Locate the cell with the specified text and output its (x, y) center coordinate. 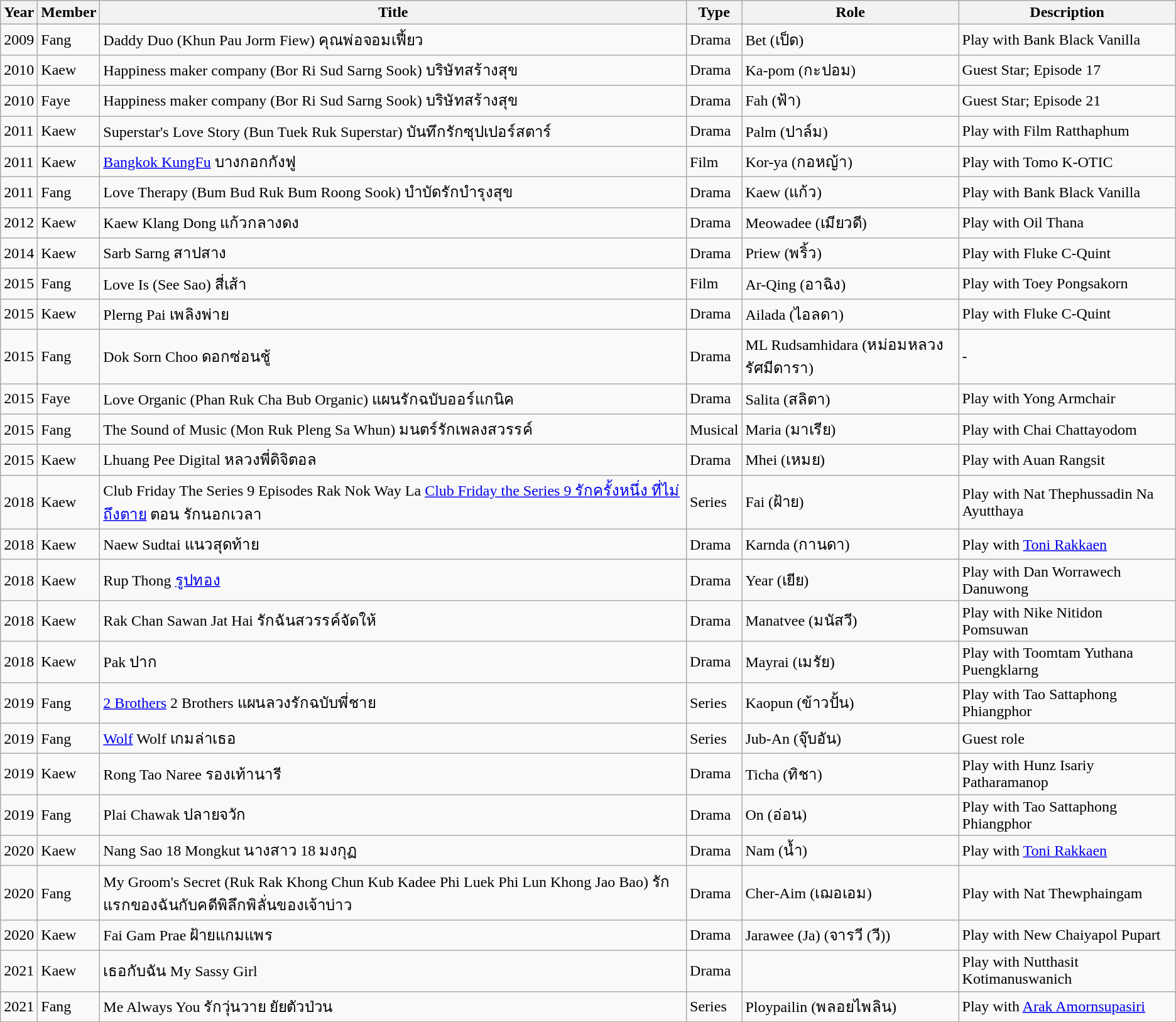
Play with Oil Thana (1067, 222)
Cher-Aim (เฌอเอม) (851, 893)
Naew Sudtai แนวสุดท้าย (393, 544)
2 Brothers 2 Brothers แผนลวงรักฉบับพี่ชาย (393, 702)
Year (เยีย) (851, 580)
Priew (พริ้ว) (851, 254)
Rak Chan Sawan Jat Hai รักฉันสวรรค์จัดให้ (393, 621)
Wolf Wolf เกมล่าเธอ (393, 739)
Play with Toomtam Yuthana Puengklarng (1067, 662)
Rong Tao Naree รองเท้านารี (393, 774)
Description (1067, 13)
Meowadee (เมียวดี) (851, 222)
Play with New Chaiyapol Pupart (1067, 935)
2012 (19, 222)
Jarawee (Ja) (จารวี (วี)) (851, 935)
ML Rudsamhidara (หม่อมหลวงรัศมีดารา) (851, 356)
Daddy Duo (Khun Pau Jorm Fiew) คุณพ่อจอมเฟี้ยว (393, 40)
Bet (เป็ด) (851, 40)
Ka-pom (กะปอม) (851, 70)
Fai (ฝ้าย) (851, 502)
Play with Yong Armchair (1067, 398)
เธอกับฉัน My Sassy Girl (393, 971)
Play with Dan Worrawech Danuwong (1067, 580)
Kaew Klang Dong แก้วกลางดง (393, 222)
Love Organic (Phan Ruk Cha Bub Organic) แผนรักฉบับออร์แกนิค (393, 398)
Play with Film Ratthaphum (1067, 131)
Lhuang Pee Digital หลวงพี่ดิจิตอล (393, 460)
My Groom's Secret (Ruk Rak Khong Chun Kub Kadee Phi Luek Phi Lun Khong Jao Bao) รักแรกของฉันกับคดีพิลึกพิลั่นของเจ้าบ่าว (393, 893)
Pak ปาก (393, 662)
Ar-Qing (อาฉิง) (851, 284)
Dok Sorn Choo ดอกซ่อนชู้ (393, 356)
Love Therapy (Bum Bud Ruk Bum Roong Sook) บำบัดรักบำรุงสุข (393, 192)
Play with Chai Chattayodom (1067, 430)
Me Always You รักวุ่นวาย ยัยตัวป่วน (393, 1006)
Superstar's Love Story (Bun Tuek Ruk Superstar) บันทึกรักซุปเปอร์สตาร์ (393, 131)
Type (714, 13)
Play with Nike Nitidon Pomsuwan (1067, 621)
Jub-An (จุ๊บอัน) (851, 739)
Play with Tomo K-OTIC (1067, 162)
Title (393, 13)
Fah (ฟ้า) (851, 101)
Play with Toey Pongsakorn (1067, 284)
Karnda (กานดา) (851, 544)
Love Is (See Sao) สี่เส้า (393, 284)
Mayrai (เมรัย) (851, 662)
- (1067, 356)
Nam (น้ำ) (851, 851)
Palm (ปาล์ม) (851, 131)
Role (851, 13)
Plerng Pai เพลิงพ่าย (393, 314)
Sarb Sarng สาปสาง (393, 254)
2014 (19, 254)
Play with Auan Rangsit (1067, 460)
Maria (มาเรีย) (851, 430)
2009 (19, 40)
Year (19, 13)
Ploypailin (พลอยไพลิน) (851, 1006)
Guest Star; Episode 17 (1067, 70)
Rup Thong รูปทอง (393, 580)
Kaew (แก้ว) (851, 192)
On (อ่อน) (851, 815)
Club Friday The Series 9 Episodes Rak Nok Way La Club Friday the Series 9 รักครั้งหนึ่ง ที่ไม่ถึงตาย ตอน รักนอกเวลา (393, 502)
Guest Star; Episode 21 (1067, 101)
Play with Nat Thephussadin Na Ayutthaya (1067, 502)
Ticha (ทิชา) (851, 774)
Nang Sao 18 Mongkut นางสาว 18 มงกุฏ (393, 851)
Musical (714, 430)
Guest role (1067, 739)
Play with Hunz Isariy Patharamanop (1067, 774)
Member (69, 13)
Play with Nat Thewphaingam (1067, 893)
Play with Arak Amornsupasiri (1067, 1006)
Plai Chawak ปลายจวัก (393, 815)
Manatvee (มนัสวี) (851, 621)
The Sound of Music (Mon Ruk Pleng Sa Whun) มนตร์รักเพลงสวรรค์ (393, 430)
Mhei (เหมย) (851, 460)
Bangkok KungFu บางกอกกังฟู (393, 162)
Fai Gam Prae ฝ้ายแกมแพร (393, 935)
Salita (สลิตา) (851, 398)
Kor-ya (กอหญ้า) (851, 162)
Kaopun (ข้าวปั้น) (851, 702)
Ailada (ไอลดา) (851, 314)
Play with Nutthasit Kotimanuswanich (1067, 971)
